Pinpoint the cell where the given text exists, returning its [x, y] midpoint coordinate. 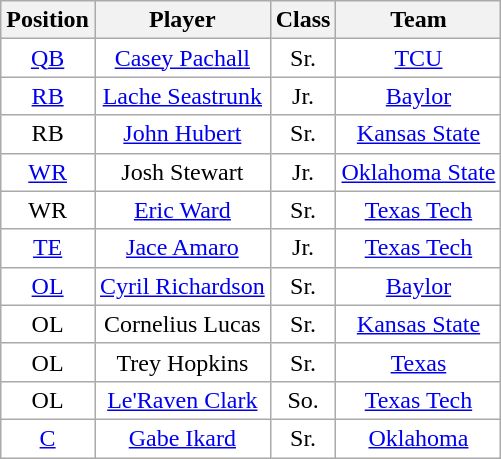
Class [303, 20]
TCU [418, 58]
Gabe Ikard [182, 438]
Oklahoma State [418, 172]
Cyril Richardson [182, 286]
Eric Ward [182, 210]
Trey Hopkins [182, 362]
Josh Stewart [182, 172]
Lache Seastrunk [182, 96]
QB [48, 58]
Texas [418, 362]
Le'Raven Clark [182, 400]
Cornelius Lucas [182, 324]
So. [303, 400]
Position [48, 20]
Oklahoma [418, 438]
C [48, 438]
Casey Pachall [182, 58]
Team [418, 20]
John Hubert [182, 134]
Jace Amaro [182, 248]
Player [182, 20]
TE [48, 248]
